Search for the cell housing the specified text and yield its [X, Y] center coordinate. 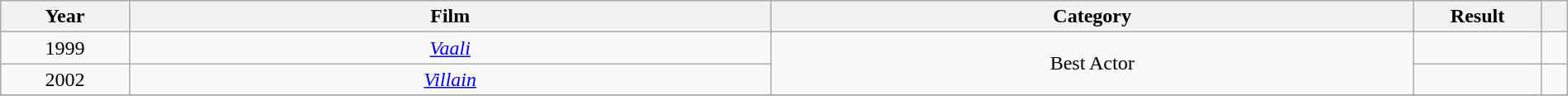
Category [1092, 17]
Vaali [450, 48]
Result [1477, 17]
Villain [450, 79]
Film [450, 17]
Year [65, 17]
1999 [65, 48]
Best Actor [1092, 64]
2002 [65, 79]
